For the text-containing cell, return its midpoint in (x, y) coordinate format. 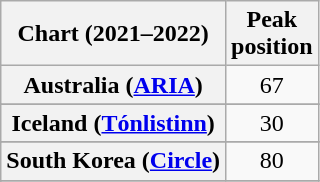
South Korea (Circle) (114, 161)
Iceland (Tónlistinn) (114, 123)
67 (272, 85)
Peakposition (272, 34)
Australia (ARIA) (114, 85)
Chart (2021–2022) (114, 34)
30 (272, 123)
80 (272, 161)
